Pinpoint the cell where the given text exists, returning its [X, Y] midpoint coordinate. 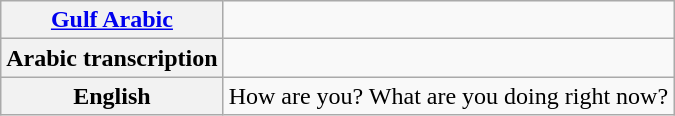
Gulf Arabic [112, 20]
Arabic transcription [112, 58]
How are you? What are you doing right now? [448, 96]
English [112, 96]
